From the cell containing the given text, extract its center point as [x, y] coordinate. 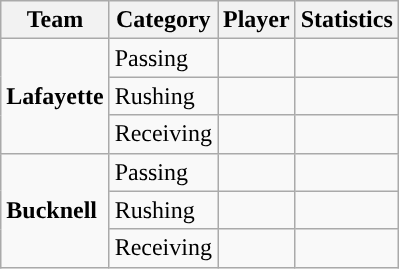
Bucknell [55, 210]
Category [163, 20]
Statistics [346, 20]
Team [55, 20]
Lafayette [55, 96]
Player [257, 20]
